Identify which cell holds the provided text, then report its (x, y) central coordinate. 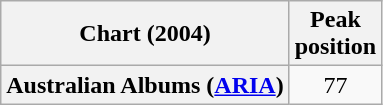
77 (335, 85)
Australian Albums (ARIA) (145, 85)
Chart (2004) (145, 34)
Peakposition (335, 34)
